Locate the cell with the specified text and output its (X, Y) center coordinate. 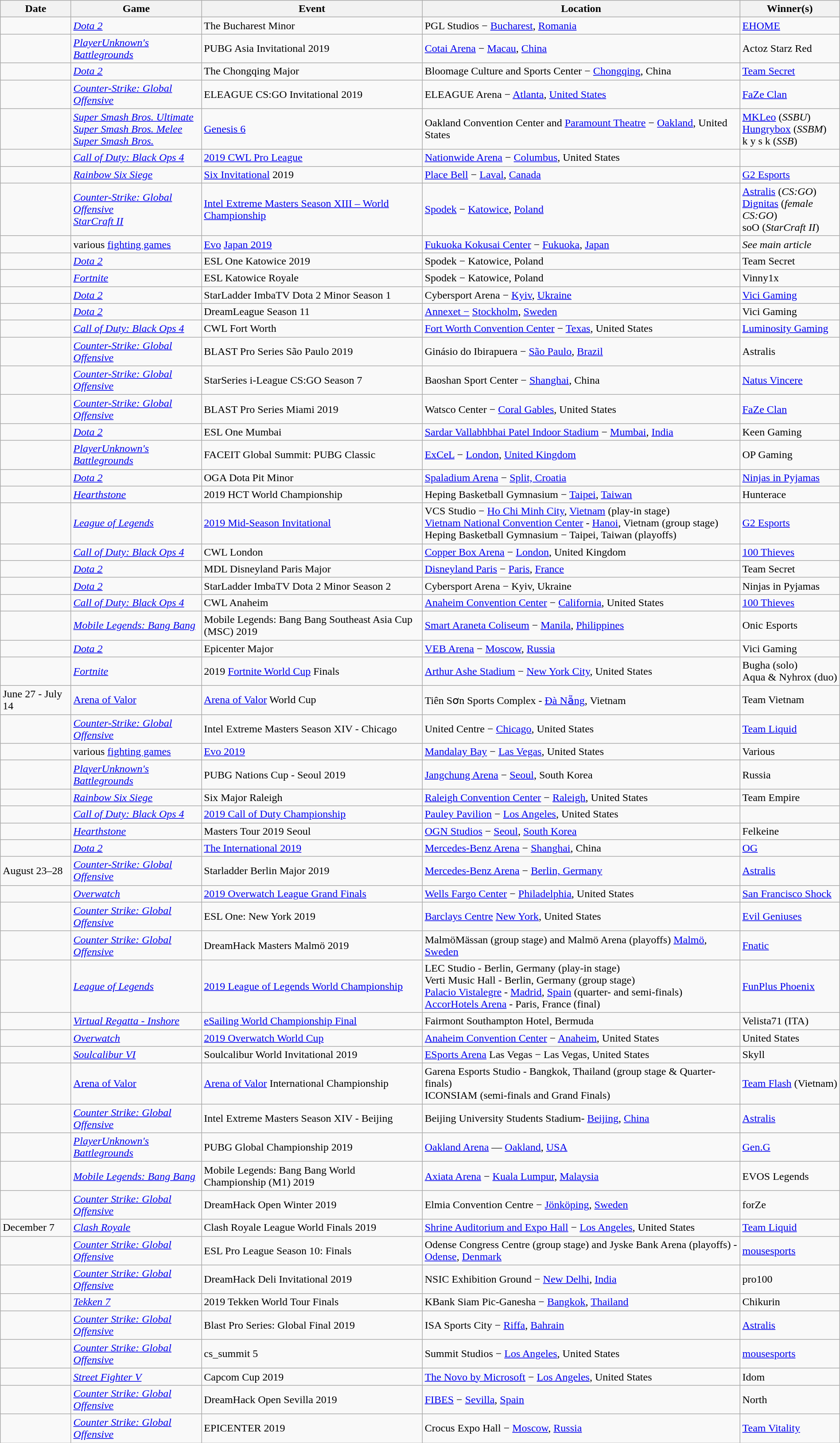
Arena of Valor International Championship (312, 1084)
Place Bell − Laval, Canada (581, 175)
cs_summit 5 (312, 1354)
Actoz Starz Red (789, 49)
2019 CWL Pro League (312, 158)
Blast Pro Series: Global Final 2019 (312, 1325)
Date (35, 9)
ESL Pro League Season 10: Finals (312, 1250)
Six Invitational 2019 (312, 175)
PUBG Nations Cup - Seoul 2019 (312, 774)
Russia (789, 774)
BLAST Pro Series Miami 2019 (312, 409)
StarLadder ImbaTV Dota 2 Minor Season 2 (312, 586)
ESL One: New York 2019 (312, 916)
Mobile Legends: Bang Bang Southeast Asia Cup (MSC) 2019 (312, 626)
Team Flash (Vietnam) (789, 1084)
forZe (789, 1205)
Jangchung Arena − Seoul, South Korea (581, 774)
DreamLeague Season 11 (312, 312)
San Francisco Shock (789, 894)
BLAST Pro Series São Paulo 2019 (312, 352)
Fort Worth Convention Center − Texas, United States (581, 329)
Oakland Convention Center and Paramount Theatre − Oakland, United States (581, 129)
Natus Vincere (789, 380)
Raleigh Convention Center − Raleigh, United States (581, 797)
Location (581, 9)
August 23–28 (35, 871)
The International 2019 (312, 848)
Team Empire (789, 797)
Oakland Arena — Oakland, USA (581, 1147)
FACEIT Global Summit: PUBG Classic (312, 455)
Onic Esports (789, 626)
Heping Basketball Gymnasium − Taipei, Taiwan (581, 494)
StarLadder ImbaTV Dota 2 Minor Season 1 (312, 295)
Bloomage Culture and Sports Center − Chongqing, China (581, 71)
Anaheim Convention Center − Anaheim, United States (581, 1038)
The Novo by Microsoft − Los Angeles, United States (581, 1377)
Team Vitality (789, 1428)
Axiata Arena − Kuala Lumpur, Malaysia (581, 1176)
eSailing World Championship Final (312, 1021)
Shrine Auditorium and Expo Hall − Los Angeles, United States (581, 1228)
FunPlus Phoenix (789, 986)
June 27 - July 14 (35, 700)
DreamHack Masters Malmö 2019 (312, 945)
Garena Esports Studio - Bangkok, Thailand (group stage & Quarter-finals)ICONSIAM (semi-finals and Grand Finals) (581, 1084)
2019 Overwatch League Grand Finals (312, 894)
Starladder Berlin Major 2019 (312, 871)
Tekken 7 (136, 1302)
Sardar Vallabhbhai Patel Indoor Stadium − Mumbai, India (581, 432)
See main article (789, 244)
Gen.G (789, 1147)
MDL Disneyland Paris Major (312, 569)
ExCeL − London, United Kingdom (581, 455)
pro100 (789, 1280)
The Bucharest Minor (312, 26)
Elmia Convention Centre − Jönköping, Sweden (581, 1205)
OP Gaming (789, 455)
The Chongqing Major (312, 71)
Spaladium Arena − Split, Croatia (581, 478)
OGN Studios − Seoul, South Korea (581, 831)
Fairmont Southampton Hotel, Bermuda (581, 1021)
Winner(s) (789, 9)
Smart Araneta Coliseum − Manila, Philippines (581, 626)
Chikurin (789, 1302)
Masters Tour 2019 Seoul (312, 831)
VEB Arena − Moscow, Russia (581, 648)
Vinny1x (789, 278)
2019 League of Legends World Championship (312, 986)
Street Fighter V (136, 1377)
PUBG Asia Invitational 2019 (312, 49)
Hunterace (789, 494)
EVOS Legends (789, 1176)
Team Vietnam (789, 700)
Mobile Legends: Bang Bang World Championship (M1) 2019 (312, 1176)
United States (789, 1038)
Virtual Regatta - Inshore (136, 1021)
Mercedes-Benz Arena − Berlin, Germany (581, 871)
Arena of Valor World Cup (312, 700)
PGL Studios − Bucharest, Romania (581, 26)
Various (789, 752)
EPICENTER 2019 (312, 1428)
Mandalay Bay − Las Vegas, United States (581, 752)
Wells Fargo Center − Philadelphia, United States (581, 894)
Astralis (CS:GO)Dignitas (female CS:GO)soO (StarCraft II) (789, 209)
Evil Geniuses (789, 916)
DreamHack Open Sevilla 2019 (312, 1399)
Tiên Sơn Sports Complex - Đà Nẵng, Vietnam (581, 700)
Velista71 (ITA) (789, 1021)
Mercedes-Benz Arena − Shanghai, China (581, 848)
Skyll (789, 1055)
Luminosity Gaming (789, 329)
Clash Royale League World Finals 2019 (312, 1228)
Anaheim Convention Center − California, United States (581, 603)
Annexet − Stockholm, Sweden (581, 312)
December 7 (35, 1228)
DreamHack Open Winter 2019 (312, 1205)
Beijing University Students Stadium- Beijing, China (581, 1118)
United Centre − Chicago, United States (581, 729)
Evo Japan 2019 (312, 244)
2019 Mid-Season Invitational (312, 523)
2019 Fortnite World Cup Finals (312, 672)
CWL Anaheim (312, 603)
Intel Extreme Masters Season XIII – World Championship (312, 209)
Soulcalibur World Invitational 2019 (312, 1055)
Counter-Strike: Global OffensiveStarCraft II (136, 209)
Event (312, 9)
Disneyland Paris − Paris, France (581, 569)
Genesis 6 (312, 129)
Capcom Cup 2019 (312, 1377)
ESL One Katowice 2019 (312, 261)
PUBG Global Championship 2019 (312, 1147)
Idom (789, 1377)
2019 Call of Duty Championship (312, 814)
OGA Dota Pit Minor (312, 478)
Game (136, 9)
Bugha (solo)Aqua & Nyhrox (duo) (789, 672)
ELEAGUE CS:GO Invitational 2019 (312, 94)
Fnatic (789, 945)
CWL London (312, 552)
Clash Royale (136, 1228)
Watsco Center − Coral Gables, United States (581, 409)
CWL Fort Worth (312, 329)
Six Major Raleigh (312, 797)
MKLeo (SSBU)Hungrybox (SSBM)k y s k (SSB) (789, 129)
Intel Extreme Masters Season XIV - Beijing (312, 1118)
Arthur Ashe Stadium − New York City, United States (581, 672)
ELEAGUE Arena − Atlanta, United States (581, 94)
Crocus Expo Hall − Moscow, Russia (581, 1428)
MalmöMässan (group stage) and Malmö Arena (playoffs) Malmö, Sweden (581, 945)
ISA Sports City − Riffa, Bahrain (581, 1325)
EHOME (789, 26)
2019 Overwatch World Cup (312, 1038)
KBank Siam Pic-Ganesha − Bangkok, Thailand (581, 1302)
Keen Gaming (789, 432)
ESL One Mumbai (312, 432)
2019 HCT World Championship (312, 494)
North (789, 1399)
Felkeine (789, 831)
StarSeries i-League CS:GO Season 7 (312, 380)
Nationwide Arena − Columbus, United States (581, 158)
Baoshan Sport Center − Shanghai, China (581, 380)
Intel Extreme Masters Season XIV - Chicago (312, 729)
Odense Congress Centre (group stage) and Jyske Bank Arena (playoffs) - Odense, Denmark (581, 1250)
Copper Box Arena − London, United Kingdom (581, 552)
Ginásio do Ibirapuera − São Paulo, Brazil (581, 352)
Barclays Centre New York, United States (581, 916)
ESports Arena Las Vegas − Las Vegas, United States (581, 1055)
Fukuoka Kokusai Center − Fukuoka, Japan (581, 244)
Cotai Arena − Macau, China (581, 49)
NSIC Exhibition Ground − New Delhi, India (581, 1280)
Summit Studios − Los Angeles, United States (581, 1354)
Evo 2019 (312, 752)
2019 Tekken World Tour Finals (312, 1302)
Soulcalibur VI (136, 1055)
Pauley Pavilion − Los Angeles, United States (581, 814)
FIBES − Sevilla, Spain (581, 1399)
Super Smash Bros. UltimateSuper Smash Bros. MeleeSuper Smash Bros. (136, 129)
DreamHack Deli Invitational 2019 (312, 1280)
ESL Katowice Royale (312, 278)
Epicenter Major (312, 648)
OG (789, 848)
